Return the (X, Y) coordinate for the center point of the cell that contains the specified text.  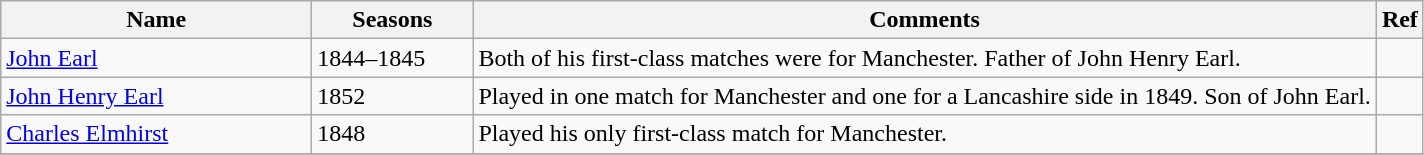
John Earl (156, 58)
Charles Elmhirst (156, 134)
Ref (1400, 20)
1852 (392, 96)
Played in one match for Manchester and one for a Lancashire side in 1849. Son of John Earl. (924, 96)
1848 (392, 134)
Comments (924, 20)
Seasons (392, 20)
Both of his first-class matches were for Manchester. Father of John Henry Earl. (924, 58)
John Henry Earl (156, 96)
Played his only first-class match for Manchester. (924, 134)
1844–1845 (392, 58)
Name (156, 20)
